Return [X, Y] of the center of cell containing provided text 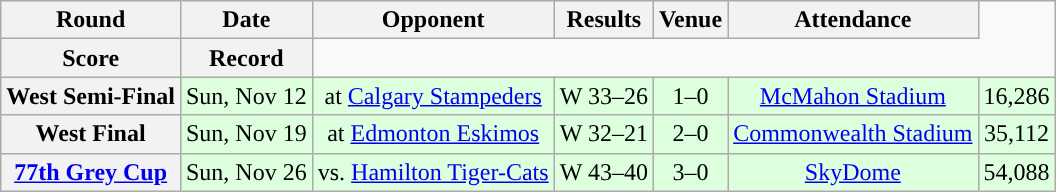
35,112 [1016, 134]
Attendance [853, 20]
Round [91, 20]
West Final [91, 134]
Sun, Nov 26 [246, 172]
Commonwealth Stadium [853, 134]
2–0 [690, 134]
W 32–21 [604, 134]
Results [604, 20]
Score [91, 58]
16,286 [1016, 96]
Date [246, 20]
1–0 [690, 96]
W 33–26 [604, 96]
vs. Hamilton Tiger-Cats [433, 172]
77th Grey Cup [91, 172]
Sun, Nov 12 [246, 96]
at Calgary Stampeders [433, 96]
McMahon Stadium [853, 96]
W 43–40 [604, 172]
SkyDome [853, 172]
West Semi-Final [91, 96]
Sun, Nov 19 [246, 134]
at Edmonton Eskimos [433, 134]
Opponent [433, 20]
Venue [690, 20]
Record [246, 58]
54,088 [1016, 172]
3–0 [690, 172]
